Find where the given text appears and provide that cell's center as [X, Y] coordinate. 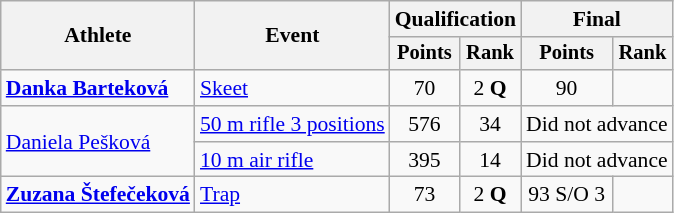
Final [597, 19]
576 [424, 124]
Athlete [98, 36]
Qualification [456, 19]
Danka Barteková [98, 88]
70 [424, 88]
73 [424, 195]
Event [292, 36]
Skeet [292, 88]
93 S/O 3 [566, 195]
34 [490, 124]
Daniela Pešková [98, 142]
50 m rifle 3 positions [292, 124]
14 [490, 160]
10 m air rifle [292, 160]
Zuzana Štefečeková [98, 195]
Trap [292, 195]
90 [566, 88]
395 [424, 160]
